Find where the given text appears and provide that cell's center as [x, y] coordinate. 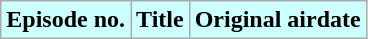
Episode no. [66, 20]
Original airdate [278, 20]
Title [160, 20]
